Search for the cell housing the specified text and yield its [X, Y] center coordinate. 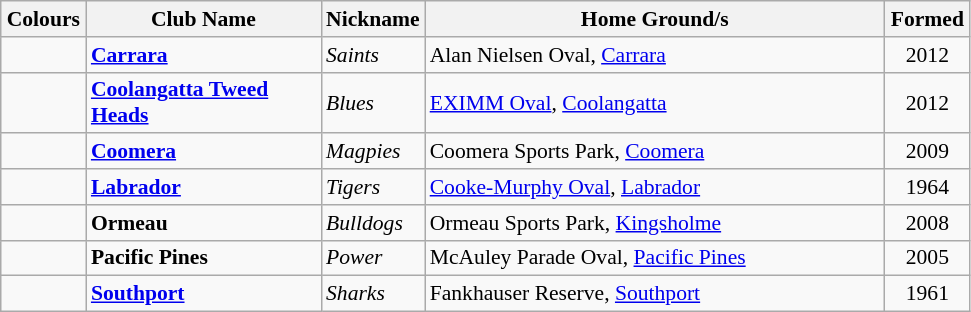
Coomera [204, 152]
Coolangatta Tweed Heads [204, 102]
Fankhauser Reserve, Southport [655, 294]
1964 [928, 187]
Magpies [373, 152]
Coomera Sports Park, Coomera [655, 152]
Tigers [373, 187]
Nickname [373, 19]
Formed [928, 19]
McAuley Parade Oval, Pacific Pines [655, 258]
Club Name [204, 19]
2005 [928, 258]
Ormeau [204, 223]
2008 [928, 223]
Pacific Pines [204, 258]
Sharks [373, 294]
Alan Nielsen Oval, Carrara [655, 55]
Power [373, 258]
EXIMM Oval, Coolangatta [655, 102]
Home Ground/s [655, 19]
Ormeau Sports Park, Kingsholme [655, 223]
Carrara [204, 55]
Cooke-Murphy Oval, Labrador [655, 187]
Bulldogs [373, 223]
Labrador [204, 187]
1961 [928, 294]
Southport [204, 294]
Blues [373, 102]
Colours [44, 19]
2009 [928, 152]
Saints [373, 55]
